Scan for the cell matching the given text and deliver its [X, Y] coordinate at center. 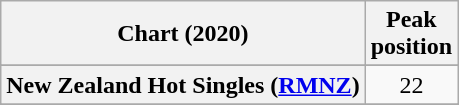
New Zealand Hot Singles (RMNZ) [183, 85]
22 [411, 85]
Chart (2020) [183, 34]
Peakposition [411, 34]
